For the text-containing cell, return its midpoint in (x, y) coordinate format. 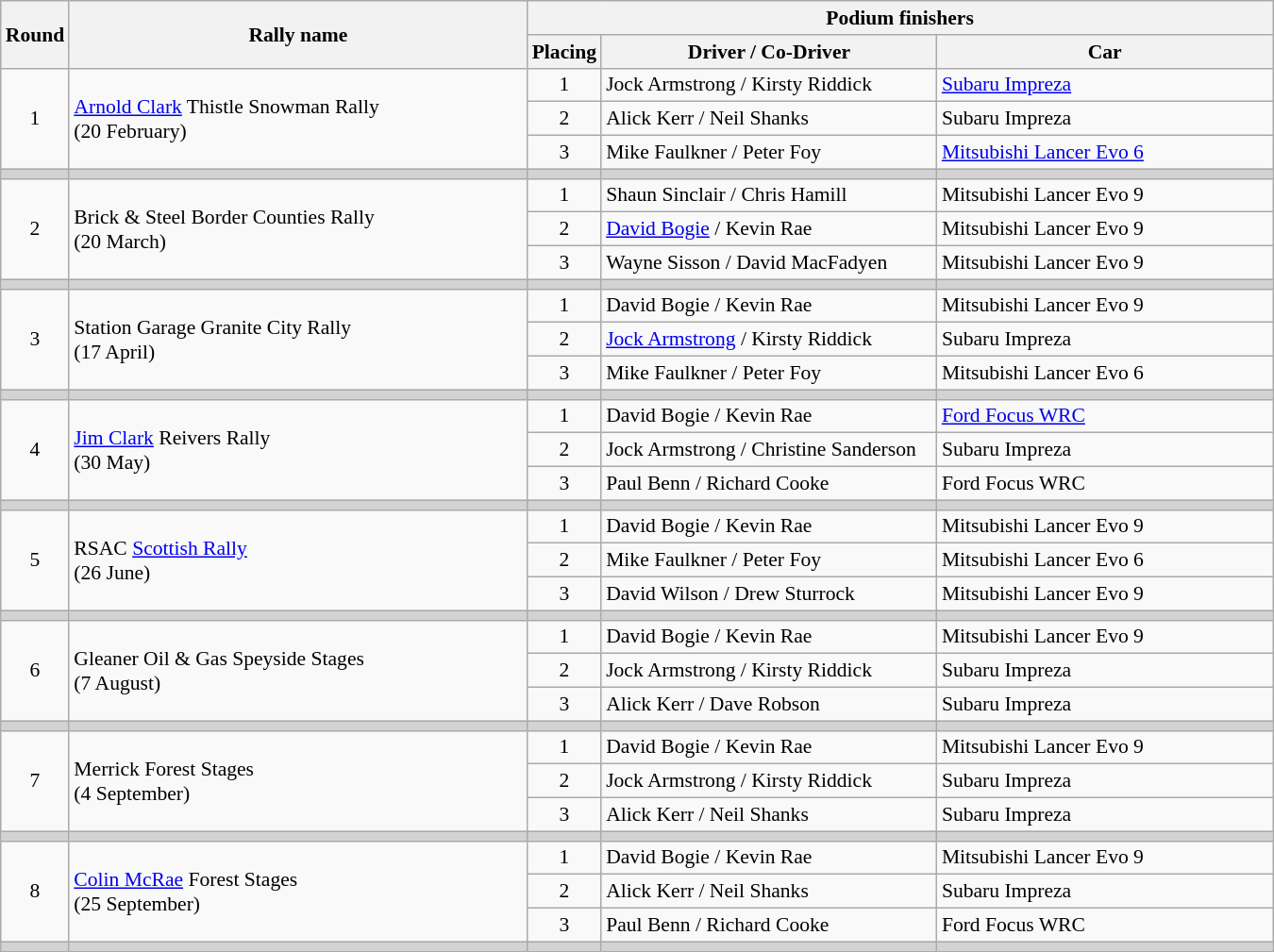
Colin McRae Forest Stages (25 September) (298, 891)
Podium finishers (900, 18)
Gleaner Oil & Gas Speyside Stages (7 August) (298, 670)
Shaun Sinclair / Chris Hamill (769, 195)
Merrick Forest Stages (4 September) (298, 781)
6 (36, 670)
Driver / Co-Driver (769, 52)
Jock Armstrong / Christine Sanderson (769, 450)
Rally name (298, 34)
Placing (564, 52)
David Wilson / Drew Sturrock (769, 594)
Arnold Clark Thistle Snowman Rally(20 February) (298, 119)
Jim Clark Reivers Rally(30 May) (298, 449)
Wayne Sisson / David MacFadyen (769, 263)
7 (36, 781)
Brick & Steel Border Counties Rally (20 March) (298, 228)
Alick Kerr / Dave Robson (769, 705)
Car (1105, 52)
5 (36, 560)
8 (36, 891)
4 (36, 449)
RSAC Scottish Rally(26 June) (298, 560)
Round (36, 34)
Station Garage Granite City Rally (17 April) (298, 340)
